Locate the cell with the specified text and output its (X, Y) center coordinate. 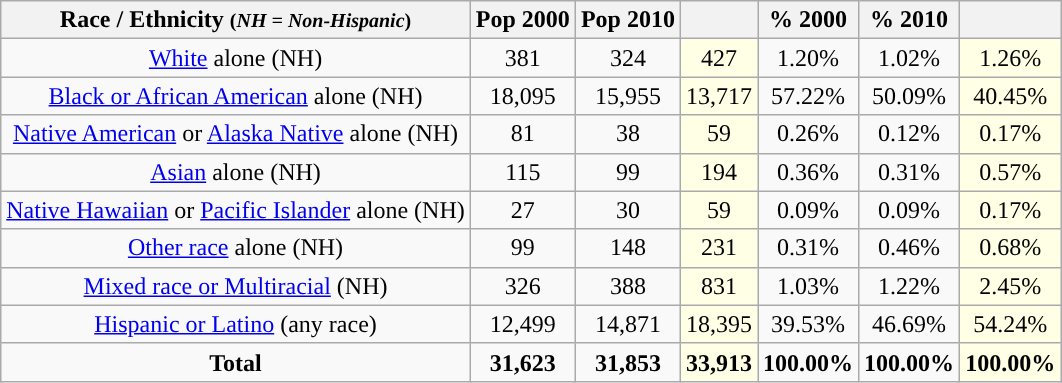
1.02% (910, 58)
Race / Ethnicity (NH = Non-Hispanic) (236, 20)
% 2010 (910, 20)
13,717 (718, 96)
2.45% (1010, 286)
50.09% (910, 96)
326 (522, 286)
Native American or Alaska Native alone (NH) (236, 134)
Other race alone (NH) (236, 248)
0.46% (910, 248)
194 (718, 172)
Mixed race or Multiracial (NH) (236, 286)
381 (522, 58)
388 (628, 286)
81 (522, 134)
30 (628, 210)
White alone (NH) (236, 58)
46.69% (910, 324)
14,871 (628, 324)
18,095 (522, 96)
33,913 (718, 362)
0.57% (1010, 172)
Asian alone (NH) (236, 172)
0.36% (808, 172)
1.22% (910, 286)
831 (718, 286)
0.12% (910, 134)
1.20% (808, 58)
Native Hawaiian or Pacific Islander alone (NH) (236, 210)
38 (628, 134)
31,623 (522, 362)
Pop 2010 (628, 20)
Black or African American alone (NH) (236, 96)
% 2000 (808, 20)
115 (522, 172)
Total (236, 362)
1.03% (808, 286)
12,499 (522, 324)
0.26% (808, 134)
39.53% (808, 324)
15,955 (628, 96)
231 (718, 248)
324 (628, 58)
31,853 (628, 362)
1.26% (1010, 58)
54.24% (1010, 324)
Hispanic or Latino (any race) (236, 324)
40.45% (1010, 96)
427 (718, 58)
57.22% (808, 96)
148 (628, 248)
Pop 2000 (522, 20)
0.68% (1010, 248)
18,395 (718, 324)
27 (522, 210)
